Output the [X, Y] coordinate of the center of the cell containing the given text.  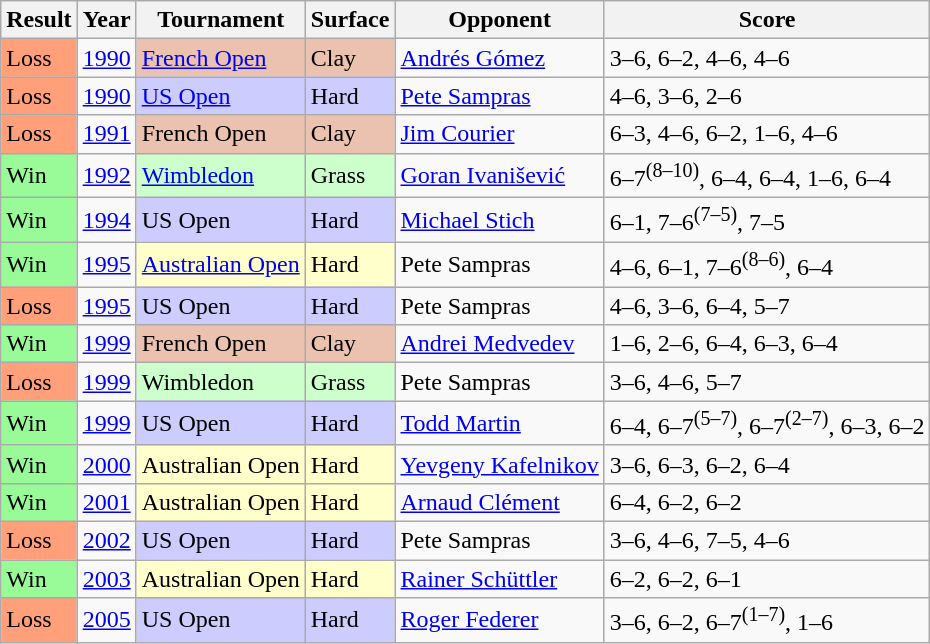
3–6, 4–6, 5–7 [767, 382]
Opponent [500, 20]
6–1, 7–6(7–5), 7–5 [767, 220]
Andrés Gómez [500, 58]
6–3, 4–6, 6–2, 1–6, 4–6 [767, 134]
Year [106, 20]
2002 [106, 541]
6–7(8–10), 6–4, 6–4, 1–6, 6–4 [767, 176]
Andrei Medvedev [500, 344]
1992 [106, 176]
Result [39, 20]
Michael Stich [500, 220]
Score [767, 20]
Surface [350, 20]
Rainer Schüttler [500, 579]
Yevgeny Kafelnikov [500, 464]
4–6, 3–6, 2–6 [767, 96]
Tournament [220, 20]
3–6, 4–6, 7–5, 4–6 [767, 541]
Arnaud Clément [500, 502]
6–2, 6–2, 6–1 [767, 579]
4–6, 6–1, 7–6(8–6), 6–4 [767, 264]
2003 [106, 579]
Todd Martin [500, 424]
Jim Courier [500, 134]
1–6, 2–6, 6–4, 6–3, 6–4 [767, 344]
3–6, 6–3, 6–2, 6–4 [767, 464]
Goran Ivanišević [500, 176]
2000 [106, 464]
6–4, 6–2, 6–2 [767, 502]
Roger Federer [500, 620]
3–6, 6–2, 6–7(1–7), 1–6 [767, 620]
2001 [106, 502]
4–6, 3–6, 6–4, 5–7 [767, 306]
1994 [106, 220]
3–6, 6–2, 4–6, 4–6 [767, 58]
1991 [106, 134]
2005 [106, 620]
6–4, 6–7(5–7), 6–7(2–7), 6–3, 6–2 [767, 424]
